Output the (X, Y) coordinate of the center of the cell containing the given text.  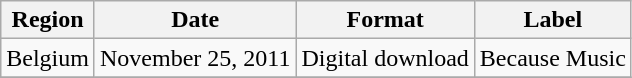
Date (194, 20)
Region (48, 20)
Digital download (385, 58)
Because Music (552, 58)
Format (385, 20)
Label (552, 20)
November 25, 2011 (194, 58)
Belgium (48, 58)
